Search for the cell housing the specified text and yield its (X, Y) center coordinate. 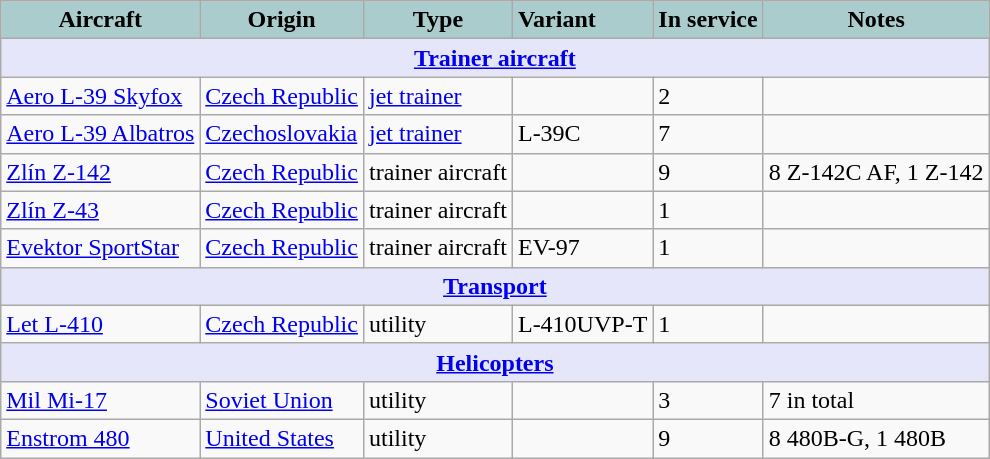
3 (708, 400)
2 (708, 96)
Origin (282, 20)
L-39C (582, 134)
United States (282, 438)
Mil Mi-17 (100, 400)
Helicopters (495, 362)
Variant (582, 20)
Trainer aircraft (495, 58)
Transport (495, 286)
Zlín Z-43 (100, 210)
Aero L-39 Albatros (100, 134)
Zlín Z-142 (100, 172)
Type (438, 20)
Enstrom 480 (100, 438)
Let L-410 (100, 324)
8 Z-142C AF, 1 Z-142 (876, 172)
8 480B-G, 1 480B (876, 438)
L-410UVP-T (582, 324)
Evektor SportStar (100, 248)
In service (708, 20)
7 (708, 134)
EV-97 (582, 248)
Czechoslovakia (282, 134)
Soviet Union (282, 400)
Aero L-39 Skyfox (100, 96)
Aircraft (100, 20)
7 in total (876, 400)
Notes (876, 20)
